Pinpoint the cell where the given text exists, returning its (x, y) midpoint coordinate. 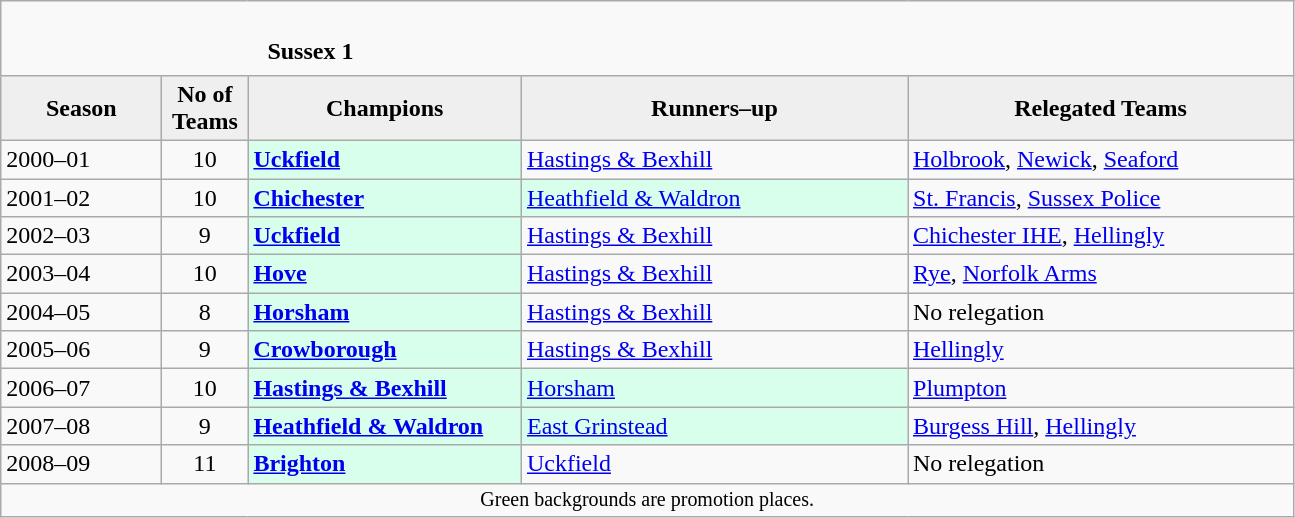
Crowborough (385, 350)
8 (205, 312)
Chichester IHE, Hellingly (1101, 236)
2005–06 (82, 350)
Season (82, 108)
Rye, Norfolk Arms (1101, 274)
East Grinstead (714, 426)
Relegated Teams (1101, 108)
Holbrook, Newick, Seaford (1101, 159)
Brighton (385, 464)
2007–08 (82, 426)
Champions (385, 108)
2004–05 (82, 312)
Hove (385, 274)
Plumpton (1101, 388)
Runners–up (714, 108)
2002–03 (82, 236)
Hellingly (1101, 350)
Chichester (385, 197)
11 (205, 464)
2003–04 (82, 274)
2006–07 (82, 388)
2001–02 (82, 197)
Green backgrounds are promotion places. (648, 500)
St. Francis, Sussex Police (1101, 197)
Burgess Hill, Hellingly (1101, 426)
2000–01 (82, 159)
No of Teams (205, 108)
2008–09 (82, 464)
